Capture the cell that displays the provided text and extract its [X, Y] central coordinate. 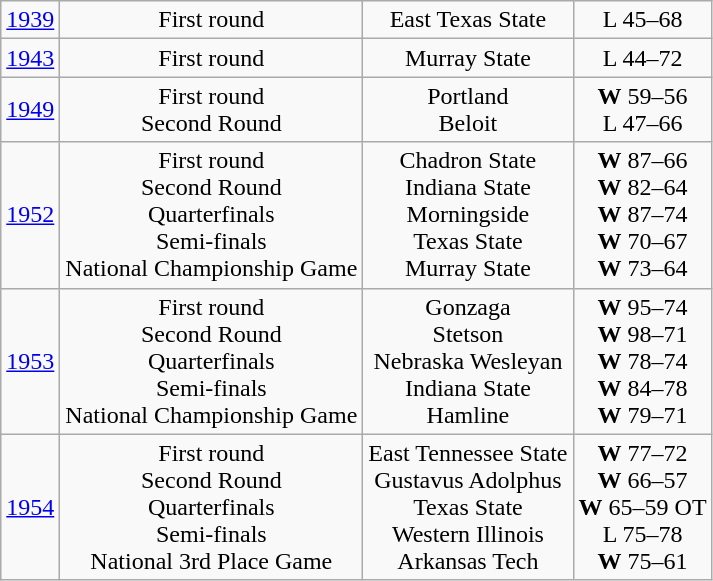
East Tennessee StateGustavus AdolphusTexas StateWestern IllinoisArkansas Tech [468, 507]
East Texas State [468, 20]
Chadron StateIndiana StateMorningsideTexas StateMurray State [468, 215]
First roundSecond RoundQuarterfinalsSemi-finalsNational 3rd Place Game [212, 507]
1954 [30, 507]
L 45–68 [642, 20]
1952 [30, 215]
1949 [30, 110]
W 95–74W 98–71W 78–74W 84–78W 79–71 [642, 361]
W 87–66W 82–64W 87–74W 70–67W 73–64 [642, 215]
PortlandBeloit [468, 110]
W 77–72W 66–57W 65–59 OTL 75–78W 75–61 [642, 507]
W 59–56L 47–66 [642, 110]
1939 [30, 20]
Murray State [468, 58]
GonzagaStetsonNebraska WesleyanIndiana StateHamline [468, 361]
First roundSecond Round [212, 110]
L 44–72 [642, 58]
1943 [30, 58]
1953 [30, 361]
